For the text-containing cell, return its midpoint in (x, y) coordinate format. 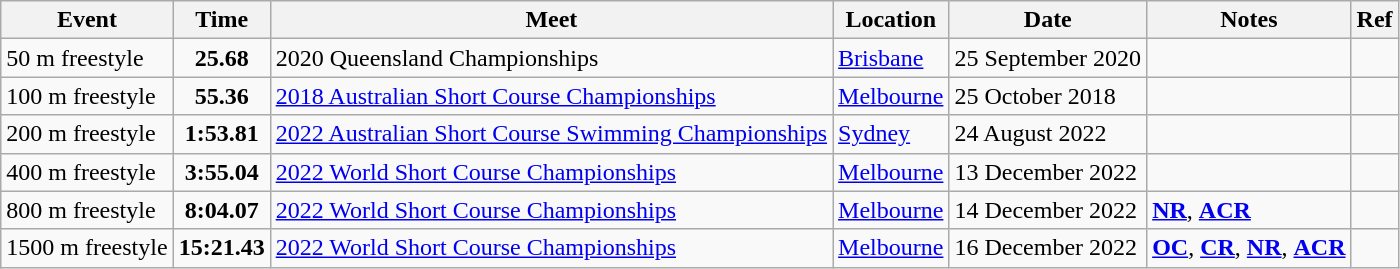
400 m freestyle (87, 172)
NR, ACR (1249, 210)
100 m freestyle (87, 96)
Location (891, 20)
2018 Australian Short Course Championships (551, 96)
25 September 2020 (1048, 58)
Notes (1249, 20)
OC, CR, NR, ACR (1249, 248)
24 August 2022 (1048, 134)
2022 Australian Short Course Swimming Championships (551, 134)
Event (87, 20)
Date (1048, 20)
800 m freestyle (87, 210)
8:04.07 (222, 210)
Sydney (891, 134)
3:55.04 (222, 172)
Ref (1374, 20)
1:53.81 (222, 134)
2020 Queensland Championships (551, 58)
55.36 (222, 96)
Brisbane (891, 58)
13 December 2022 (1048, 172)
16 December 2022 (1048, 248)
15:21.43 (222, 248)
25 October 2018 (1048, 96)
200 m freestyle (87, 134)
Meet (551, 20)
Time (222, 20)
25.68 (222, 58)
50 m freestyle (87, 58)
14 December 2022 (1048, 210)
1500 m freestyle (87, 248)
